Identify which cell holds the provided text, then report its [X, Y] central coordinate. 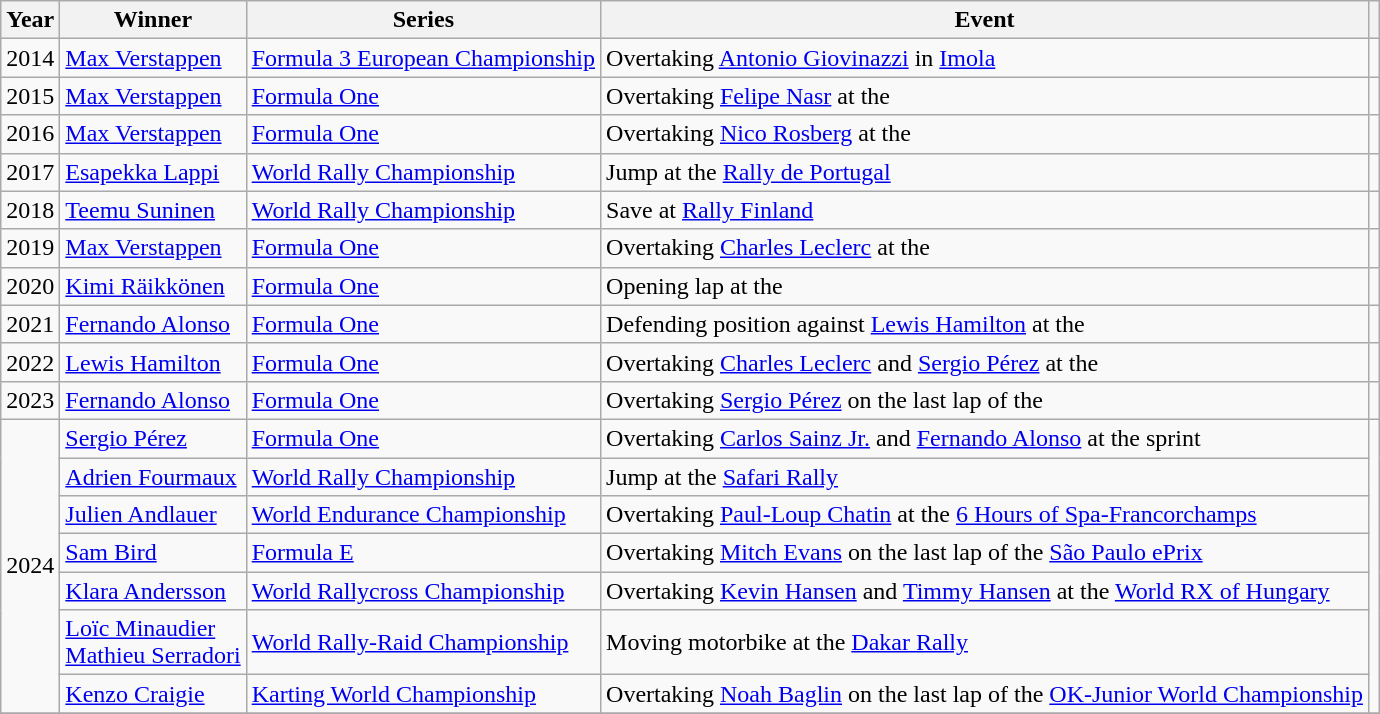
Overtaking Kevin Hansen and Timmy Hansen at the World RX of Hungary [985, 591]
Opening lap at the [985, 286]
Overtaking Antonio Giovinazzi in Imola [985, 58]
Kimi Räikkönen [153, 286]
2017 [30, 172]
Adrien Fourmaux [153, 477]
World Rallycross Championship [423, 591]
Teemu Suninen [153, 210]
World Endurance Championship [423, 515]
Klara Andersson [153, 591]
Julien Andlauer [153, 515]
Overtaking Carlos Sainz Jr. and Fernando Alonso at the sprint [985, 438]
2019 [30, 248]
Jump at the Rally de Portugal [985, 172]
Defending position against Lewis Hamilton at the [985, 324]
Overtaking Paul-Loup Chatin at the 6 Hours of Spa-Francorchamps [985, 515]
Overtaking Charles Leclerc and Sergio Pérez at the [985, 362]
Year [30, 20]
2015 [30, 96]
Esapekka Lappi [153, 172]
Formula 3 European Championship [423, 58]
Moving motorbike at the Dakar Rally [985, 642]
Loïc Minaudier Mathieu Serradori [153, 642]
Overtaking Noah Baglin on the last lap of the OK-Junior World Championship [985, 694]
2018 [30, 210]
Save at Rally Finland [985, 210]
Overtaking Mitch Evans on the last lap of the São Paulo ePrix [985, 553]
2016 [30, 134]
2020 [30, 286]
Overtaking Charles Leclerc at the [985, 248]
2022 [30, 362]
Series [423, 20]
Sam Bird [153, 553]
Winner [153, 20]
Karting World Championship [423, 694]
Kenzo Craigie [153, 694]
Event [985, 20]
Lewis Hamilton [153, 362]
Sergio Pérez [153, 438]
World Rally-Raid Championship [423, 642]
Overtaking Nico Rosberg at the [985, 134]
2023 [30, 400]
Formula E [423, 553]
Overtaking Sergio Pérez on the last lap of the [985, 400]
2024 [30, 566]
2021 [30, 324]
Overtaking Felipe Nasr at the [985, 96]
2014 [30, 58]
Jump at the Safari Rally [985, 477]
